Scan for the cell matching the given text and deliver its [X, Y] coordinate at center. 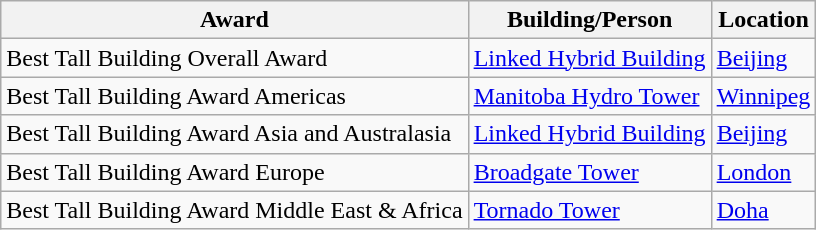
Manitoba Hydro Tower [590, 96]
Doha [764, 210]
Broadgate Tower [590, 172]
Location [764, 20]
Building/Person [590, 20]
Best Tall Building Award Americas [234, 96]
London [764, 172]
Best Tall Building Overall Award [234, 58]
Best Tall Building Award Europe [234, 172]
Best Tall Building Award Asia and Australasia [234, 134]
Best Tall Building Award Middle East & Africa [234, 210]
Tornado Tower [590, 210]
Winnipeg [764, 96]
Award [234, 20]
